Identify which cell holds the provided text, then report its [x, y] central coordinate. 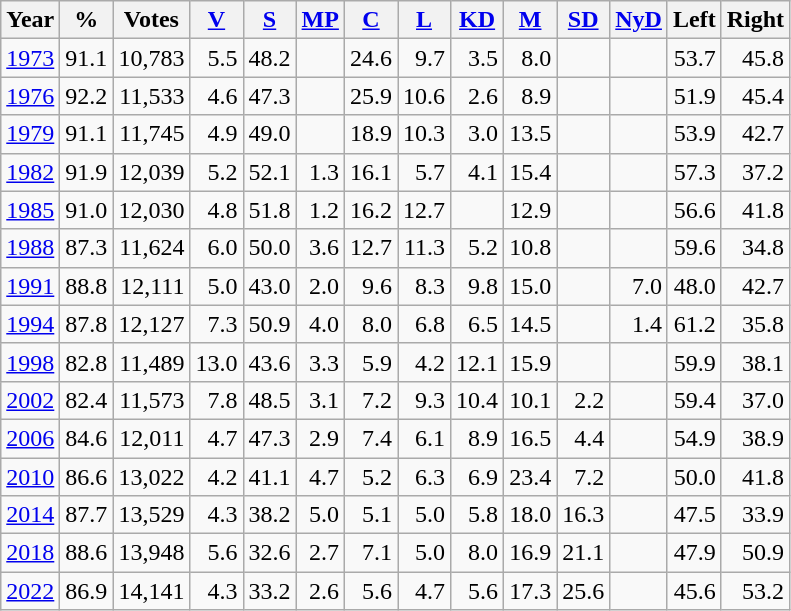
3.0 [478, 134]
Right [755, 20]
17.3 [530, 591]
4.9 [216, 134]
18.9 [370, 134]
1976 [30, 96]
87.7 [86, 515]
91.9 [86, 172]
25.9 [370, 96]
7.4 [370, 438]
53.2 [755, 591]
1.3 [320, 172]
10.8 [530, 248]
43.0 [270, 286]
51.9 [694, 96]
56.6 [694, 210]
3.1 [320, 400]
45.8 [755, 58]
2.7 [320, 553]
6.0 [216, 248]
52.1 [270, 172]
33.2 [270, 591]
47.5 [694, 515]
2006 [30, 438]
2014 [30, 515]
NyD [639, 20]
53.9 [694, 134]
1.4 [639, 324]
5.9 [370, 362]
88.6 [86, 553]
1985 [30, 210]
53.7 [694, 58]
38.9 [755, 438]
3.6 [320, 248]
87.8 [86, 324]
18.0 [530, 515]
2.2 [584, 400]
14,141 [152, 591]
M [530, 20]
86.9 [86, 591]
1988 [30, 248]
6.1 [424, 438]
51.8 [270, 210]
KD [478, 20]
15.0 [530, 286]
2018 [30, 553]
6.8 [424, 324]
9.3 [424, 400]
92.2 [86, 96]
7.8 [216, 400]
L [424, 20]
38.2 [270, 515]
5.5 [216, 58]
6.3 [424, 477]
4.4 [584, 438]
7.0 [639, 286]
1979 [30, 134]
2010 [30, 477]
15.9 [530, 362]
15.4 [530, 172]
1994 [30, 324]
9.8 [478, 286]
Votes [152, 20]
13,529 [152, 515]
9.7 [424, 58]
12,039 [152, 172]
11,624 [152, 248]
32.6 [270, 553]
59.4 [694, 400]
86.6 [86, 477]
11.3 [424, 248]
91.0 [86, 210]
34.8 [755, 248]
C [370, 20]
SD [584, 20]
21.1 [584, 553]
3.5 [478, 58]
S [270, 20]
37.0 [755, 400]
% [86, 20]
6.5 [478, 324]
24.6 [370, 58]
11,489 [152, 362]
12.9 [530, 210]
12.1 [478, 362]
35.8 [755, 324]
16.5 [530, 438]
6.9 [478, 477]
V [216, 20]
10.1 [530, 400]
59.9 [694, 362]
47.9 [694, 553]
9.6 [370, 286]
4.8 [216, 210]
3.3 [320, 362]
25.6 [584, 591]
1973 [30, 58]
45.6 [694, 591]
82.8 [86, 362]
33.9 [755, 515]
45.4 [755, 96]
2022 [30, 591]
1.2 [320, 210]
48.5 [270, 400]
12,127 [152, 324]
5.8 [478, 515]
2002 [30, 400]
16.3 [584, 515]
Year [30, 20]
10.3 [424, 134]
1998 [30, 362]
84.6 [86, 438]
8.3 [424, 286]
11,573 [152, 400]
37.2 [755, 172]
2.0 [320, 286]
88.8 [86, 286]
7.1 [370, 553]
16.9 [530, 553]
61.2 [694, 324]
5.7 [424, 172]
10.6 [424, 96]
13,022 [152, 477]
54.9 [694, 438]
13,948 [152, 553]
11,745 [152, 134]
48.2 [270, 58]
10,783 [152, 58]
4.6 [216, 96]
14.5 [530, 324]
4.1 [478, 172]
11,533 [152, 96]
13.0 [216, 362]
41.1 [270, 477]
Left [694, 20]
16.1 [370, 172]
7.3 [216, 324]
1991 [30, 286]
87.3 [86, 248]
1982 [30, 172]
16.2 [370, 210]
4.0 [320, 324]
43.6 [270, 362]
12,030 [152, 210]
23.4 [530, 477]
12,111 [152, 286]
10.4 [478, 400]
MP [320, 20]
59.6 [694, 248]
48.0 [694, 286]
5.1 [370, 515]
49.0 [270, 134]
2.9 [320, 438]
57.3 [694, 172]
82.4 [86, 400]
12,011 [152, 438]
13.5 [530, 134]
38.1 [755, 362]
